Determine the [x, y] coordinate at the center of the cell enclosing the given text.  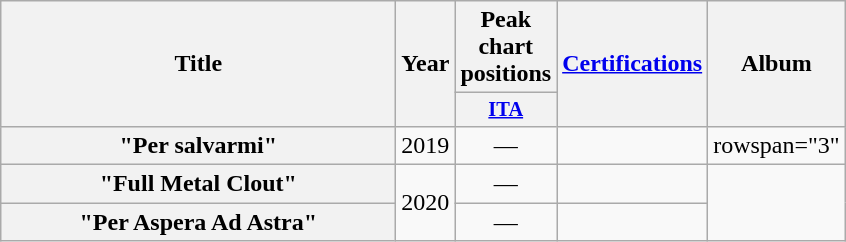
Certifications [632, 64]
"Full Metal Clout" [198, 184]
2020 [426, 203]
Year [426, 64]
Album [777, 64]
2019 [426, 145]
rowspan="3" [777, 145]
Title [198, 64]
Peak chart positions [506, 47]
"Per Aspera Ad Astra" [198, 222]
ITA [506, 110]
"Per salvarmi" [198, 145]
